Search for the cell housing the specified text and yield its (x, y) center coordinate. 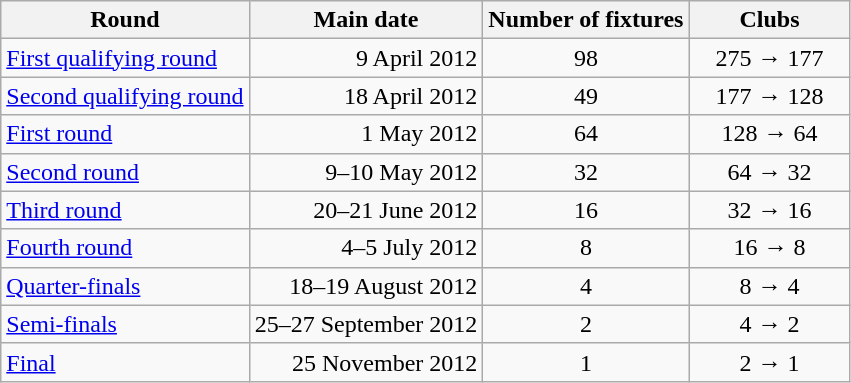
Semi-finals (125, 324)
25–27 September 2012 (366, 324)
First qualifying round (125, 58)
4–5 July 2012 (366, 248)
18 April 2012 (366, 96)
18–19 August 2012 (366, 286)
128 → 64 (770, 134)
64 → 32 (770, 172)
98 (586, 58)
32 → 16 (770, 210)
20–21 June 2012 (366, 210)
Main date (366, 20)
Second qualifying round (125, 96)
Third round (125, 210)
Fourth round (125, 248)
1 May 2012 (366, 134)
Round (125, 20)
9–10 May 2012 (366, 172)
16 → 8 (770, 248)
Second round (125, 172)
275 → 177 (770, 58)
2 (586, 324)
4 → 2 (770, 324)
177 → 128 (770, 96)
25 November 2012 (366, 362)
2 → 1 (770, 362)
32 (586, 172)
4 (586, 286)
49 (586, 96)
8 (586, 248)
16 (586, 210)
1 (586, 362)
First round (125, 134)
Clubs (770, 20)
64 (586, 134)
Final (125, 362)
Number of fixtures (586, 20)
8 → 4 (770, 286)
Quarter-finals (125, 286)
9 April 2012 (366, 58)
